Extract the (x, y) coordinate from the center of the cell holding the provided text.  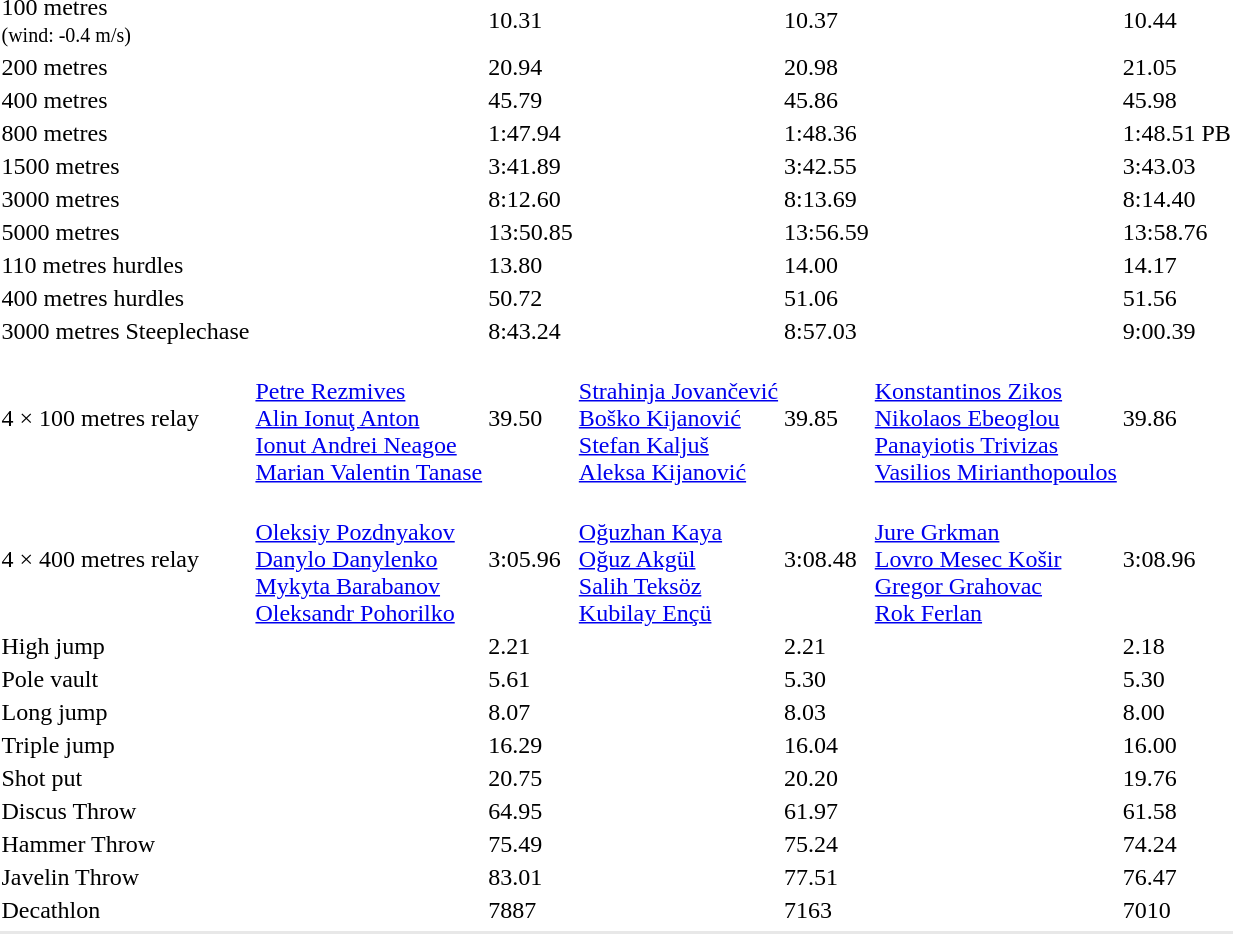
13:58.76 (1176, 232)
7887 (531, 910)
20.75 (531, 778)
4 × 100 metres relay (126, 418)
8:57.03 (827, 331)
Shot put (126, 778)
5.61 (531, 679)
7010 (1176, 910)
Konstantinos ZikosNikolaos EbeoglouPanayiotis TrivizasVasilios Mirianthopoulos (996, 418)
64.95 (531, 811)
3:41.89 (531, 166)
Discus Throw (126, 811)
19.76 (1176, 778)
20.20 (827, 778)
3000 metres (126, 199)
3:08.48 (827, 559)
Strahinja JovančevićBoško KijanovićStefan KaljušAleksa Kijanović (678, 418)
Long jump (126, 712)
Oleksiy PozdnyakovDanylo DanylenkoMykyta BarabanovOleksandr Pohorilko (369, 559)
3:43.03 (1176, 166)
1500 metres (126, 166)
45.98 (1176, 100)
8.03 (827, 712)
39.50 (531, 418)
20.94 (531, 67)
8:12.60 (531, 199)
61.58 (1176, 811)
200 metres (126, 67)
45.79 (531, 100)
8:43.24 (531, 331)
75.24 (827, 844)
3000 metres Steeplechase (126, 331)
Oğuzhan KayaOğuz AkgülSalih TeksözKubilay Ençü (678, 559)
45.86 (827, 100)
39.85 (827, 418)
61.97 (827, 811)
1:48.36 (827, 133)
16.29 (531, 745)
50.72 (531, 298)
14.00 (827, 265)
3:05.96 (531, 559)
51.06 (827, 298)
Pole vault (126, 679)
Javelin Throw (126, 877)
Triple jump (126, 745)
9:00.39 (1176, 331)
77.51 (827, 877)
1:48.51 PB (1176, 133)
16.04 (827, 745)
8.07 (531, 712)
High jump (126, 646)
400 metres hurdles (126, 298)
8.00 (1176, 712)
4 × 400 metres relay (126, 559)
800 metres (126, 133)
110 metres hurdles (126, 265)
2.18 (1176, 646)
74.24 (1176, 844)
8:13.69 (827, 199)
3:08.96 (1176, 559)
1:47.94 (531, 133)
5000 metres (126, 232)
Jure GrkmanLovro Mesec KoširGregor GrahovacRok Ferlan (996, 559)
8:14.40 (1176, 199)
3:42.55 (827, 166)
20.98 (827, 67)
Decathlon (126, 910)
75.49 (531, 844)
400 metres (126, 100)
Petre RezmivesAlin Ionuţ AntonIonut Andrei NeagoeMarian Valentin Tanase (369, 418)
7163 (827, 910)
Hammer Throw (126, 844)
13:56.59 (827, 232)
14.17 (1176, 265)
21.05 (1176, 67)
13.80 (531, 265)
13:50.85 (531, 232)
16.00 (1176, 745)
76.47 (1176, 877)
39.86 (1176, 418)
83.01 (531, 877)
51.56 (1176, 298)
